Find where the given text appears and provide that cell's center as [X, Y] coordinate. 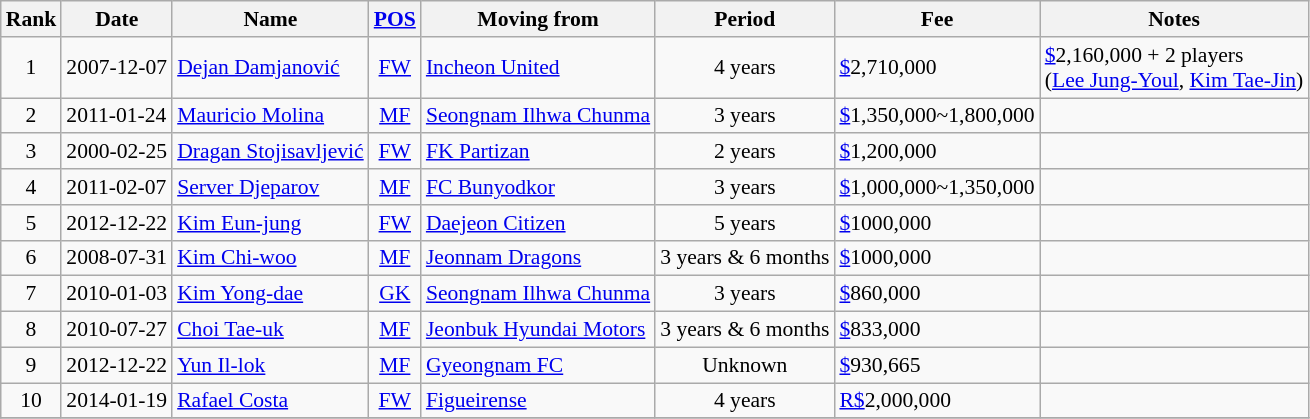
2008-07-31 [116, 258]
Period [744, 19]
2014-01-19 [116, 401]
Moving from [538, 19]
$2,710,000 [936, 68]
Notes [1174, 19]
Fee [936, 19]
FK Partizan [538, 152]
Kim Eun-jung [270, 223]
10 [32, 401]
$1,200,000 [936, 152]
$860,000 [936, 294]
1 [32, 68]
Rank [32, 19]
Rafael Costa [270, 401]
FC Bunyodkor [538, 187]
R$2,000,000 [936, 401]
2000-02-25 [116, 152]
2 [32, 116]
$1,000,000~1,350,000 [936, 187]
Date [116, 19]
5 [32, 223]
$833,000 [936, 330]
Dejan Damjanović [270, 68]
Choi Tae-uk [270, 330]
$930,665 [936, 365]
Kim Yong-dae [270, 294]
Incheon United [538, 68]
2010-07-27 [116, 330]
7 [32, 294]
Unknown [744, 365]
Dragan Stojisavljević [270, 152]
GK [395, 294]
Figueirense [538, 401]
Kim Chi-woo [270, 258]
8 [32, 330]
POS [395, 19]
4 [32, 187]
2010-01-03 [116, 294]
3 [32, 152]
$1,350,000~1,800,000 [936, 116]
2011-02-07 [116, 187]
Mauricio Molina [270, 116]
Yun Il-lok [270, 365]
2011-01-24 [116, 116]
9 [32, 365]
$2,160,000 + 2 players (Lee Jung-Youl, Kim Tae-Jin) [1174, 68]
Gyeongnam FC [538, 365]
2007-12-07 [116, 68]
5 years [744, 223]
Daejeon Citizen [538, 223]
Jeonbuk Hyundai Motors [538, 330]
Server Djeparov [270, 187]
6 [32, 258]
Jeonnam Dragons [538, 258]
2 years [744, 152]
Name [270, 19]
